Detect which cell encompasses the target text, then output its (X, Y) center coordinate. 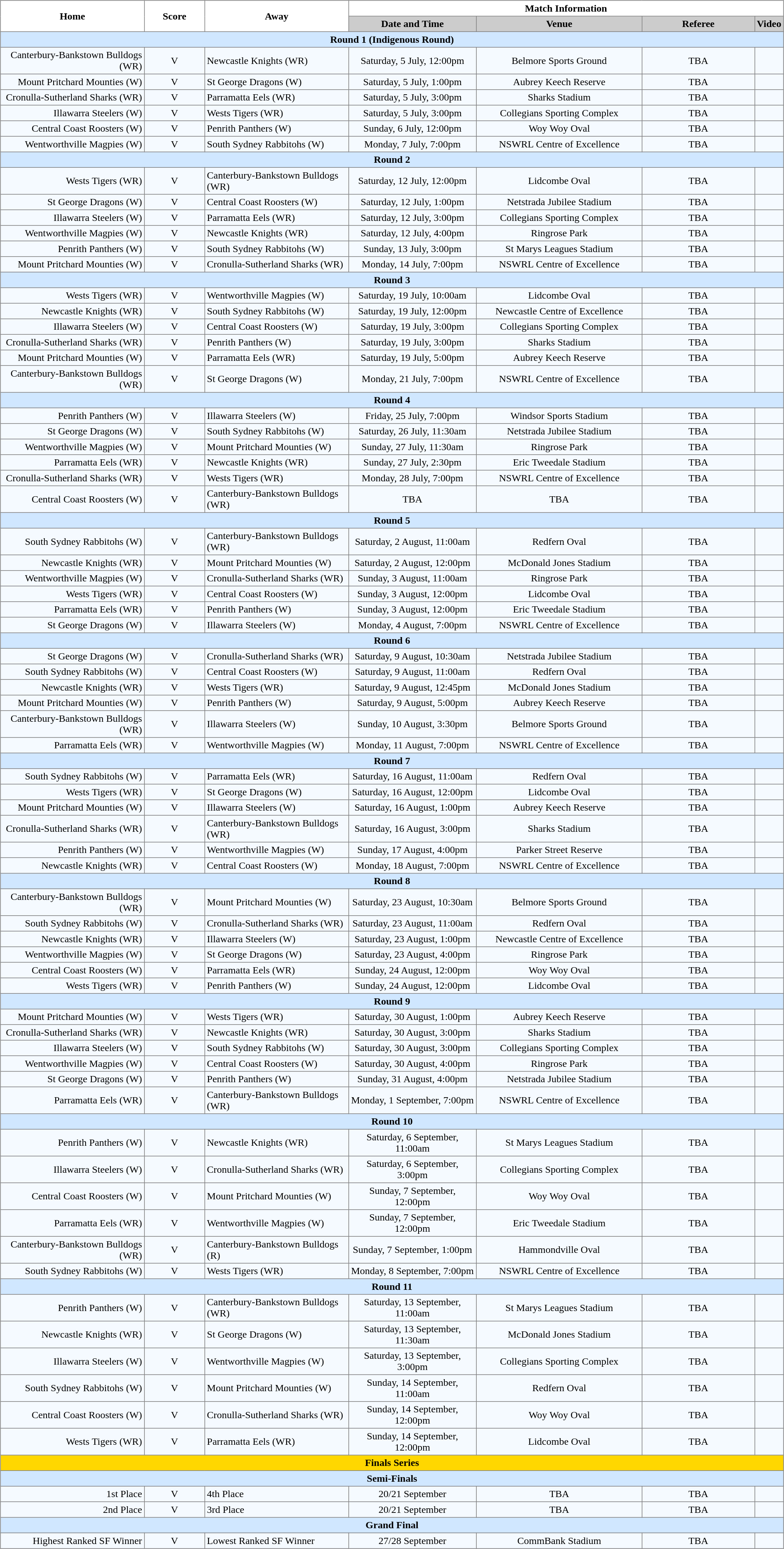
Finals Series (392, 1463)
Saturday, 30 August, 4:00pm (412, 1064)
Saturday, 30 August, 1:00pm (412, 1017)
Saturday, 12 July, 12:00pm (412, 181)
Friday, 25 July, 7:00pm (412, 416)
Monday, 28 July, 7:00pm (412, 478)
Match Information (566, 8)
Saturday, 5 July, 1:00pm (412, 82)
Saturday, 19 July, 5:00pm (412, 358)
Round 8 (392, 881)
Saturday, 23 August, 4:00pm (412, 955)
Saturday, 16 August, 12:00pm (412, 792)
Score (174, 16)
Saturday, 12 July, 3:00pm (412, 218)
Round 11 (392, 1287)
Monday, 18 August, 7:00pm (412, 865)
Round 3 (392, 280)
Saturday, 19 July, 12:00pm (412, 311)
Saturday, 6 September, 11:00am (412, 1142)
Saturday, 26 July, 11:30am (412, 431)
Saturday, 16 August, 1:00pm (412, 808)
Saturday, 23 August, 10:30am (412, 902)
Saturday, 13 September, 3:00pm (412, 1361)
Saturday, 23 August, 11:00am (412, 924)
Round 2 (392, 160)
Semi-Finals (392, 1478)
Round 4 (392, 400)
Saturday, 16 August, 3:00pm (412, 828)
Saturday, 9 August, 5:00pm (412, 703)
Venue (559, 24)
27/28 September (412, 1541)
Round 9 (392, 1001)
Saturday, 12 July, 1:00pm (412, 202)
Hammondville Oval (559, 1250)
Sunday, 27 July, 11:30am (412, 447)
Monday, 7 July, 7:00pm (412, 144)
Canterbury-Bankstown Bulldogs (R) (277, 1250)
Sunday, 14 September, 11:00am (412, 1388)
Sunday, 17 August, 4:00pm (412, 850)
Sunday, 3 August, 11:00am (412, 578)
Away (277, 16)
Saturday, 23 August, 1:00pm (412, 939)
Parker Street Reserve (559, 850)
CommBank Stadium (559, 1541)
Sunday, 31 August, 4:00pm (412, 1079)
Round 1 (Indigenous Round) (392, 39)
Round 10 (392, 1122)
Grand Final (392, 1525)
Monday, 21 July, 7:00pm (412, 379)
Saturday, 13 September, 11:30am (412, 1334)
Sunday, 13 July, 3:00pm (412, 249)
Saturday, 12 July, 4:00pm (412, 233)
3rd Place (277, 1510)
Saturday, 5 July, 12:00pm (412, 61)
1st Place (72, 1494)
Sunday, 10 August, 3:30pm (412, 724)
Monday, 8 September, 7:00pm (412, 1271)
Windsor Sports Stadium (559, 416)
Saturday, 6 September, 3:00pm (412, 1169)
Monday, 4 August, 7:00pm (412, 625)
Saturday, 16 August, 11:00am (412, 777)
Sunday, 6 July, 12:00pm (412, 129)
Sunday, 27 July, 2:30pm (412, 463)
Saturday, 9 August, 11:00am (412, 672)
Saturday, 9 August, 12:45pm (412, 687)
Monday, 14 July, 7:00pm (412, 265)
Round 5 (392, 520)
Video (769, 24)
Round 7 (392, 761)
Saturday, 9 August, 10:30am (412, 656)
Lowest Ranked SF Winner (277, 1541)
Referee (698, 24)
Highest Ranked SF Winner (72, 1541)
Monday, 1 September, 7:00pm (412, 1100)
2nd Place (72, 1510)
Home (72, 16)
Saturday, 2 August, 12:00pm (412, 563)
4th Place (277, 1494)
Saturday, 2 August, 11:00am (412, 542)
Sunday, 7 September, 1:00pm (412, 1250)
Saturday, 19 July, 10:00am (412, 296)
Date and Time (412, 24)
Round 6 (392, 641)
Monday, 11 August, 7:00pm (412, 745)
Saturday, 13 September, 11:00am (412, 1308)
